Detect which cell encompasses the target text, then output its [x, y] center coordinate. 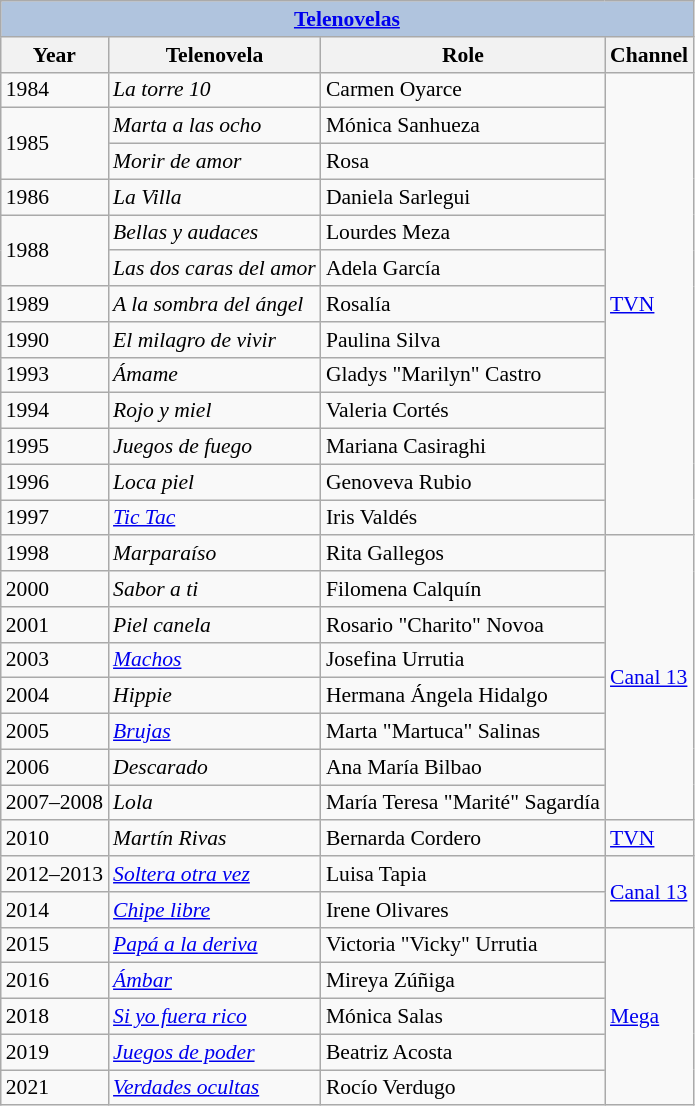
Soltera otra vez [214, 874]
Year [54, 55]
2019 [54, 1052]
Morir de amor [214, 162]
Brujas [214, 732]
Rita Gallegos [463, 554]
Mariana Casiraghi [463, 447]
Juegos de poder [214, 1052]
Hippie [214, 696]
Si yo fuera rico [214, 1017]
2007–2008 [54, 803]
Rosalía [463, 304]
Paulina Silva [463, 340]
1985 [54, 144]
Tic Tac [214, 518]
Luisa Tapia [463, 874]
Loca piel [214, 482]
Martín Rivas [214, 839]
Ana María Bilbao [463, 767]
2018 [54, 1017]
A la sombra del ángel [214, 304]
Sabor a ti [214, 589]
Carmen Oyarce [463, 90]
La Villa [214, 197]
Josefina Urrutia [463, 660]
Hermana Ángela Hidalgo [463, 696]
1995 [54, 447]
Rosa [463, 162]
2016 [54, 981]
1989 [54, 304]
Chipe libre [214, 910]
Ámbar [214, 981]
Mónica Salas [463, 1017]
2000 [54, 589]
1994 [54, 411]
2006 [54, 767]
1998 [54, 554]
Verdades ocultas [214, 1088]
Ámame [214, 375]
2012–2013 [54, 874]
Papá a la deriva [214, 945]
1988 [54, 250]
2001 [54, 625]
2010 [54, 839]
Mónica Sanhueza [463, 126]
Beatriz Acosta [463, 1052]
Las dos caras del amor [214, 269]
2015 [54, 945]
Bernarda Cordero [463, 839]
1986 [54, 197]
2014 [54, 910]
Bellas y audaces [214, 233]
La torre 10 [214, 90]
Telenovela [214, 55]
Juegos de fuego [214, 447]
Channel [649, 55]
Gladys "Marilyn" Castro [463, 375]
Descarado [214, 767]
Irene Olivares [463, 910]
Rocío Verdugo [463, 1088]
1996 [54, 482]
Lola [214, 803]
Telenovelas [347, 19]
2004 [54, 696]
2021 [54, 1088]
Iris Valdés [463, 518]
María Teresa "Marité" Sagardía [463, 803]
Machos [214, 660]
El milagro de vivir [214, 340]
Genoveva Rubio [463, 482]
1993 [54, 375]
Rosario "Charito" Novoa [463, 625]
Mireya Zúñiga [463, 981]
2005 [54, 732]
Mega [649, 1016]
Piel canela [214, 625]
Daniela Sarlegui [463, 197]
Marta a las ocho [214, 126]
Victoria "Vicky" Urrutia [463, 945]
Marparaíso [214, 554]
Role [463, 55]
1984 [54, 90]
Marta "Martuca" Salinas [463, 732]
Valeria Cortés [463, 411]
Adela García [463, 269]
Filomena Calquín [463, 589]
Rojo y miel [214, 411]
2003 [54, 660]
1997 [54, 518]
1990 [54, 340]
Lourdes Meza [463, 233]
